Detect which cell encompasses the target text, then output its (X, Y) center coordinate. 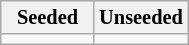
Unseeded (140, 17)
Seeded (48, 17)
